Provide the [x, y] coordinate of the cell's center where the given text is located.  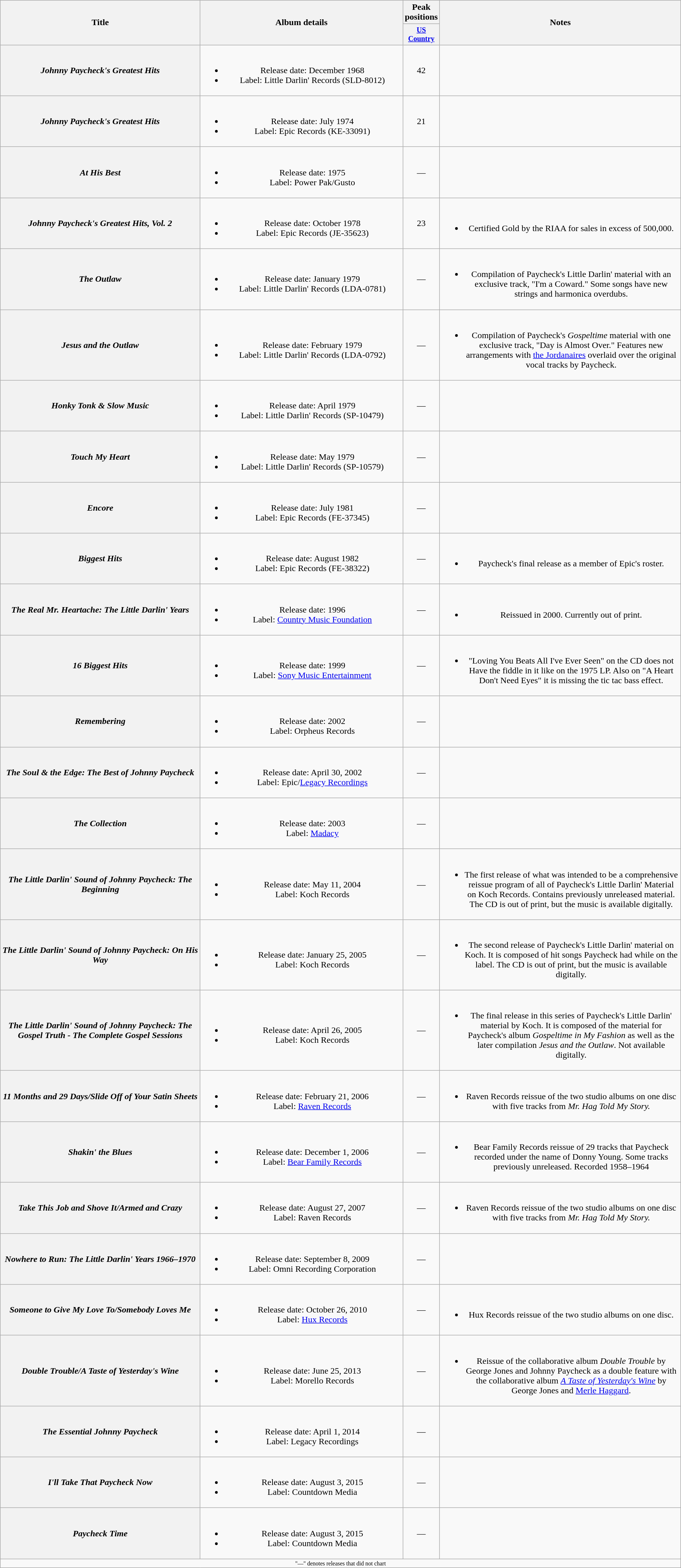
Release date: January 1979Label: Little Darlin' Records (LDA-0781) [301, 280]
The Soul & the Edge: The Best of Johnny Paycheck [100, 772]
21 [421, 121]
Release date: May 11, 2004Label: Koch Records [301, 884]
I'll Take That Paycheck Now [100, 1482]
Release date: January 25, 2005Label: Koch Records [301, 955]
16 Biggest Hits [100, 665]
Shakin' the Blues [100, 1152]
23 [421, 223]
Honky Tonk & Slow Music [100, 406]
Notes [560, 23]
The Essential Johnny Paycheck [100, 1432]
Release date: October 1978Label: Epic Records (JE-35623) [301, 223]
Hux Records reissue of the two studio albums on one disc. [560, 1310]
Release date: June 25, 2013Label: Morello Records [301, 1371]
Take This Job and Shove It/Armed and Crazy [100, 1208]
Release date: August 27, 2007Label: Raven Records [301, 1208]
Release date: 2002Label: Orpheus Records [301, 721]
Biggest Hits [100, 559]
Release date: December 1, 2006Label: Bear Family Records [301, 1152]
Release date: April 1979Label: Little Darlin' Records (SP-10479) [301, 406]
Reissued in 2000. Currently out of print. [560, 610]
Certified Gold by the RIAA for sales in excess of 500,000. [560, 223]
Album details [301, 23]
42 [421, 70]
Release date: April 1, 2014Label: Legacy Recordings [301, 1432]
Release date: December 1968Label: Little Darlin' Records (SLD-8012) [301, 70]
At His Best [100, 172]
The Real Mr. Heartache: The Little Darlin' Years [100, 610]
Encore [100, 508]
Release date: May 1979Label: Little Darlin' Records (SP-10579) [301, 457]
The Collection [100, 823]
US Country [421, 34]
Release date: April 30, 2002Label: Epic/Legacy Recordings [301, 772]
Jesus and the Outlaw [100, 345]
Release date: 2003Label: Madacy [301, 823]
Release date: February 1979Label: Little Darlin' Records (LDA-0792) [301, 345]
Release date: August 1982Label: Epic Records (FE-38322) [301, 559]
11 Months and 29 Days/Slide Off of Your Satin Sheets [100, 1096]
Release date: 1975Label: Power Pak/Gusto [301, 172]
Remembering [100, 721]
Title [100, 23]
Compilation of Paycheck's Little Darlin' material with an exclusive track, "I'm a Coward." Some songs have new strings and harmonica overdubs. [560, 280]
Release date: 1996Label: Country Music Foundation [301, 610]
The Little Darlin' Sound of Johnny Paycheck: The Gospel Truth - The Complete Gospel Sessions [100, 1030]
"—" denotes releases that did not chart [340, 1563]
Double Trouble/A Taste of Yesterday's Wine [100, 1371]
Nowhere to Run: The Little Darlin' Years 1966–1970 [100, 1259]
Johnny Paycheck's Greatest Hits, Vol. 2 [100, 223]
The Little Darlin' Sound of Johnny Paycheck: The Beginning [100, 884]
Peak positions [421, 12]
The Outlaw [100, 280]
Touch My Heart [100, 457]
Paycheck Time [100, 1533]
Someone to Give My Love To/Somebody Loves Me [100, 1310]
Release date: July 1974Label: Epic Records (KE-33091) [301, 121]
Release date: July 1981Label: Epic Records (FE-37345) [301, 508]
Paycheck's final release as a member of Epic's roster. [560, 559]
Bear Family Records reissue of 29 tracks that Paycheck recorded under the name of Donny Young. Some tracks previously unreleased. Recorded 1958–1964 [560, 1152]
Release date: April 26, 2005Label: Koch Records [301, 1030]
Release date: 1999Label: Sony Music Entertainment [301, 665]
Release date: September 8, 2009Label: Omni Recording Corporation [301, 1259]
The Little Darlin' Sound of Johnny Paycheck: On His Way [100, 955]
Release date: February 21, 2006Label: Raven Records [301, 1096]
Release date: October 26, 2010Label: Hux Records [301, 1310]
